Scan for the cell matching the given text and deliver its (x, y) coordinate at center. 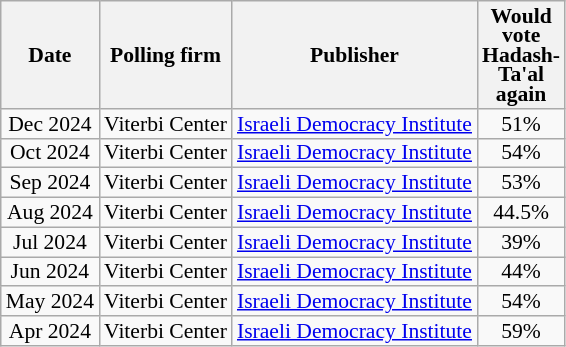
Aug 2024 (50, 213)
Publisher (354, 55)
59% (521, 331)
Oct 2024 (50, 153)
Jul 2024 (50, 242)
Dec 2024 (50, 124)
May 2024 (50, 302)
Sep 2024 (50, 183)
51% (521, 124)
WouldvoteHadash-Ta'alagain (521, 55)
44.5% (521, 213)
53% (521, 183)
Polling firm (166, 55)
44% (521, 272)
Jun 2024 (50, 272)
39% (521, 242)
Date (50, 55)
Apr 2024 (50, 331)
